Locate the cell with the specified text and output its [x, y] center coordinate. 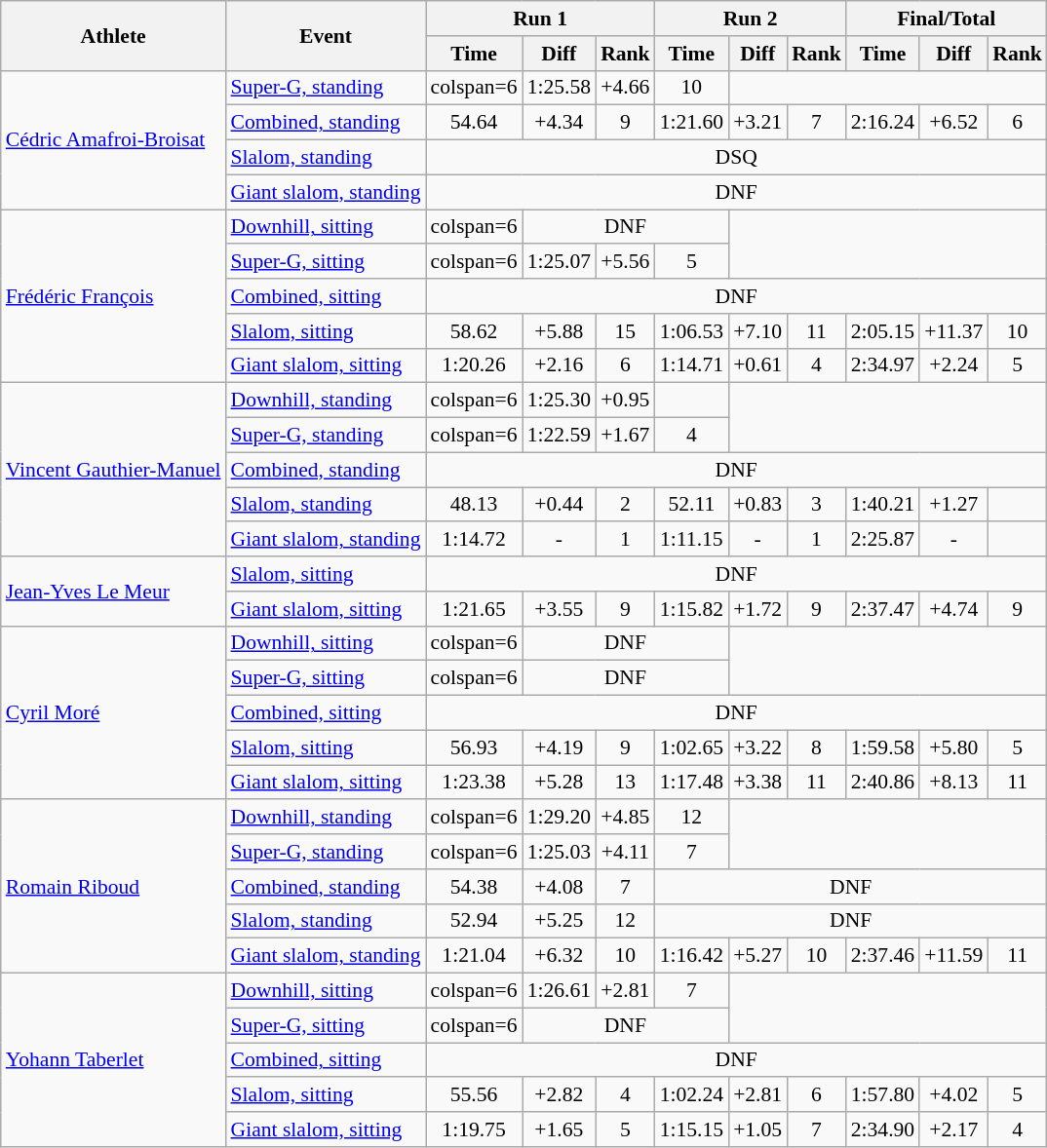
1:11.15 [692, 540]
+1.05 [757, 1129]
1:29.20 [560, 818]
2:37.47 [883, 609]
+4.02 [953, 1095]
+0.95 [626, 401]
+1.65 [560, 1129]
Vincent Gauthier-Manuel [113, 470]
1:19.75 [474, 1129]
+5.80 [953, 747]
58.62 [474, 331]
+0.83 [757, 505]
2:25.87 [883, 540]
1:21.65 [474, 609]
1:06.53 [692, 331]
Jean-Yves Le Meur [113, 591]
DSQ [737, 158]
+3.22 [757, 747]
2 [626, 505]
48.13 [474, 505]
1:25.30 [560, 401]
1:02.24 [692, 1095]
2:34.90 [883, 1129]
Cyril Moré [113, 712]
1:17.48 [692, 783]
54.38 [474, 887]
1:26.61 [560, 991]
2:16.24 [883, 123]
+3.55 [560, 609]
Run 1 [540, 19]
+5.28 [560, 783]
+6.32 [560, 956]
1:14.72 [474, 540]
+1.67 [626, 436]
1:59.58 [883, 747]
2:37.46 [883, 956]
8 [817, 747]
+6.52 [953, 123]
1:21.60 [692, 123]
Run 2 [751, 19]
+5.27 [757, 956]
+4.11 [626, 852]
1:15.82 [692, 609]
13 [626, 783]
1:21.04 [474, 956]
+2.82 [560, 1095]
+11.37 [953, 331]
+7.10 [757, 331]
1:14.71 [692, 365]
+5.88 [560, 331]
+3.21 [757, 123]
+5.25 [560, 921]
15 [626, 331]
56.93 [474, 747]
1:25.07 [560, 262]
1:23.38 [474, 783]
+4.34 [560, 123]
2:05.15 [883, 331]
+0.44 [560, 505]
1:02.65 [692, 747]
52.94 [474, 921]
Final/Total [947, 19]
1:40.21 [883, 505]
+0.61 [757, 365]
3 [817, 505]
1:16.42 [692, 956]
+5.56 [626, 262]
2:34.97 [883, 365]
Romain Riboud [113, 887]
+2.17 [953, 1129]
+2.16 [560, 365]
+4.08 [560, 887]
1:25.58 [560, 88]
Event [326, 35]
54.64 [474, 123]
+4.66 [626, 88]
+8.13 [953, 783]
+11.59 [953, 956]
Frédéric François [113, 296]
55.56 [474, 1095]
+2.24 [953, 365]
52.11 [692, 505]
+4.19 [560, 747]
1:20.26 [474, 365]
+1.72 [757, 609]
1:15.15 [692, 1129]
+3.38 [757, 783]
Cédric Amafroi-Broisat [113, 139]
1:57.80 [883, 1095]
+1.27 [953, 505]
Athlete [113, 35]
2:40.86 [883, 783]
1:22.59 [560, 436]
Yohann Taberlet [113, 1060]
+4.85 [626, 818]
1:25.03 [560, 852]
+4.74 [953, 609]
